Scan for the cell matching the given text and deliver its [X, Y] coordinate at center. 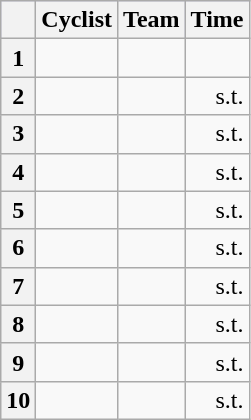
1 [18, 58]
Time [217, 20]
Cyclist [77, 20]
2 [18, 96]
4 [18, 172]
3 [18, 134]
7 [18, 286]
5 [18, 210]
Team [152, 20]
8 [18, 324]
10 [18, 400]
9 [18, 362]
6 [18, 248]
